Identify which cell holds the provided text, then report its (x, y) central coordinate. 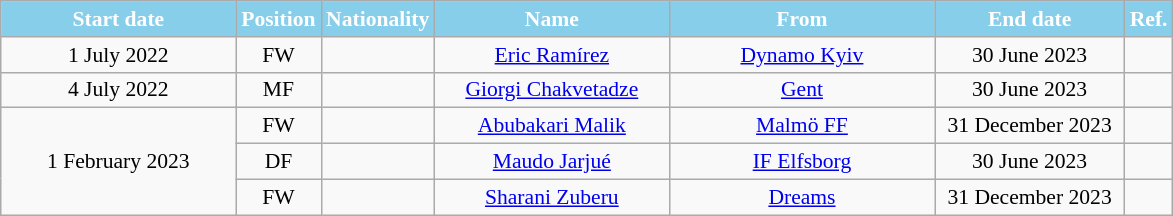
MF (278, 90)
4 July 2022 (118, 90)
Malmö FF (802, 126)
Ref. (1149, 19)
End date (1030, 19)
Gent (802, 90)
DF (278, 162)
Name (552, 19)
1 July 2022 (118, 55)
Eric Ramírez (552, 55)
Dreams (802, 197)
Start date (118, 19)
Dynamo Kyiv (802, 55)
IF Elfsborg (802, 162)
From (802, 19)
Abubakari Malik (552, 126)
1 February 2023 (118, 162)
Giorgi Chakvetadze (552, 90)
Maudo Jarjué (552, 162)
Position (278, 19)
Sharani Zuberu (552, 197)
Nationality (378, 19)
